Identify which cell holds the provided text, then report its [x, y] central coordinate. 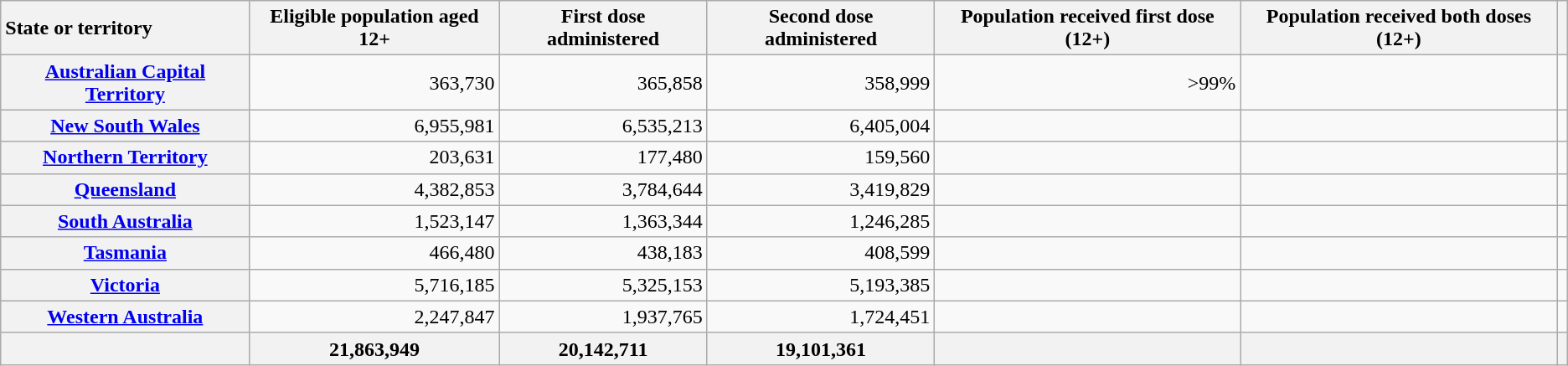
New South Wales [126, 126]
Queensland [126, 189]
Tasmania [126, 253]
Second dose administered [821, 28]
>99% [1087, 82]
177,480 [603, 157]
438,183 [603, 253]
First dose administered [603, 28]
State or territory [126, 28]
21,863,949 [374, 348]
2,247,847 [374, 317]
358,999 [821, 82]
3,419,829 [821, 189]
5,325,153 [603, 285]
Western Australia [126, 317]
1,246,285 [821, 221]
365,858 [603, 82]
Victoria [126, 285]
19,101,361 [821, 348]
3,784,644 [603, 189]
466,480 [374, 253]
1,937,765 [603, 317]
Eligible population aged 12+ [374, 28]
5,716,185 [374, 285]
6,955,981 [374, 126]
203,631 [374, 157]
6,535,213 [603, 126]
1,363,344 [603, 221]
5,193,385 [821, 285]
363,730 [374, 82]
1,523,147 [374, 221]
1,724,451 [821, 317]
South Australia [126, 221]
4,382,853 [374, 189]
159,560 [821, 157]
Australian Capital Territory [126, 82]
Northern Territory [126, 157]
408,599 [821, 253]
Population received first dose (12+) [1087, 28]
Population received both doses (12+) [1399, 28]
6,405,004 [821, 126]
20,142,711 [603, 348]
